From the cell containing the given text, extract its center point as [X, Y] coordinate. 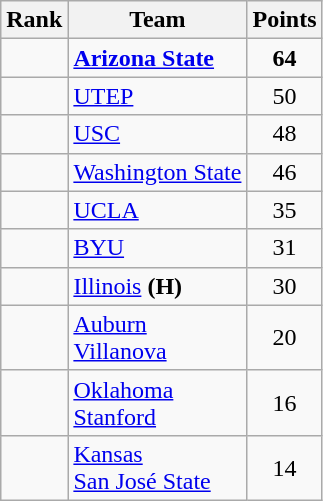
16 [284, 402]
Illinois (H) [158, 286]
48 [284, 134]
AuburnVillanova [158, 338]
USC [158, 134]
46 [284, 172]
Team [158, 20]
Points [284, 20]
UCLA [158, 210]
Washington State [158, 172]
OklahomaStanford [158, 402]
30 [284, 286]
20 [284, 338]
35 [284, 210]
50 [284, 96]
UTEP [158, 96]
64 [284, 58]
KansasSan José State [158, 468]
BYU [158, 248]
Arizona State [158, 58]
Rank [34, 20]
31 [284, 248]
14 [284, 468]
